Scan for the cell matching the given text and deliver its [x, y] coordinate at center. 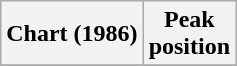
Chart (1986) [72, 34]
Peakposition [189, 34]
